Search for the cell housing the specified text and yield its (X, Y) center coordinate. 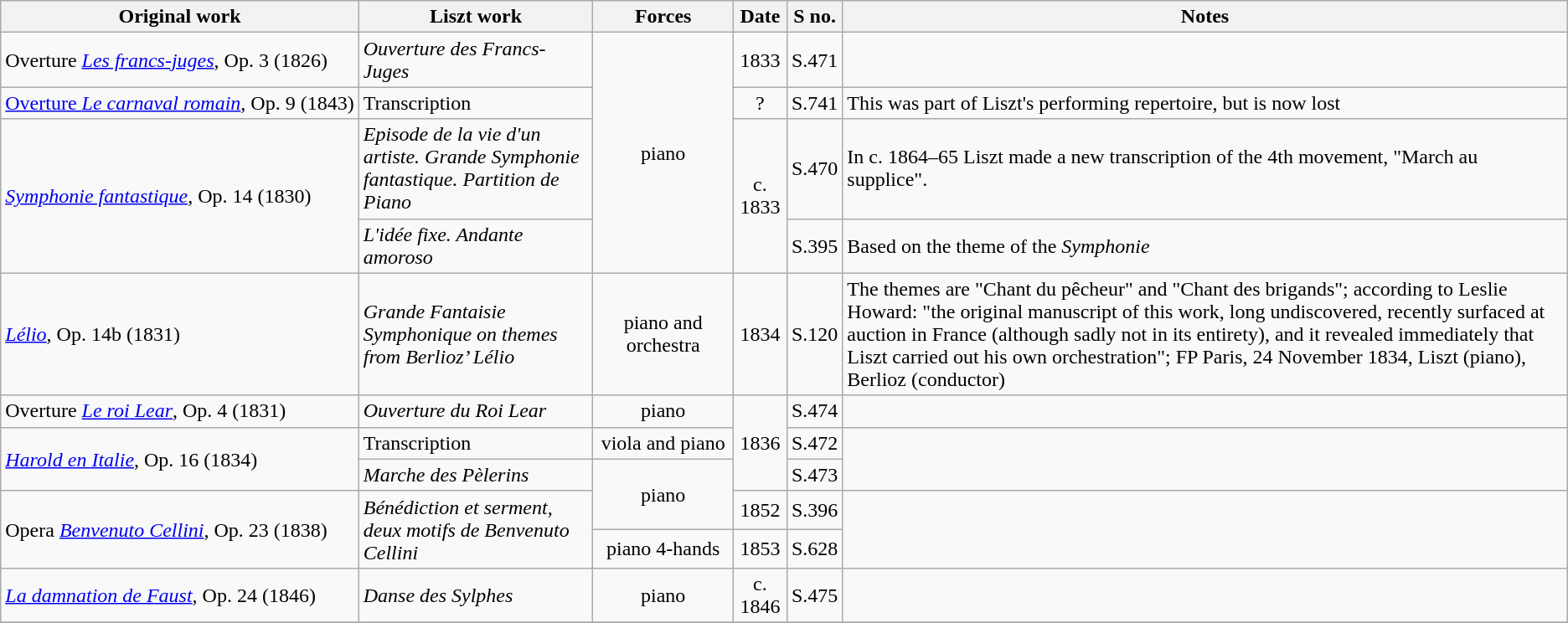
Ouverture des Francs-Juges (476, 60)
S.471 (814, 60)
Harold en Italie, Op. 16 (1834) (179, 459)
Overture Le carnaval romain, Op. 9 (1843) (179, 103)
S.120 (814, 334)
S no. (814, 17)
S.470 (814, 169)
Marche des Pèlerins (476, 475)
Original work (179, 17)
S.741 (814, 103)
? (760, 103)
La damnation de Faust, Op. 24 (1846) (179, 595)
1853 (760, 548)
S.475 (814, 595)
viola and piano (663, 443)
S.395 (814, 246)
1833 (760, 60)
Symphonie fantastique, Op. 14 (1830) (179, 196)
Overture Le roi Lear, Op. 4 (1831) (179, 411)
Forces (663, 17)
Lélio, Op. 14b (1831) (179, 334)
Date (760, 17)
S.474 (814, 411)
Grande Fantaisie Symphonique on themes from Berlioz’ Lélio (476, 334)
Liszt work (476, 17)
Ouverture du Roi Lear (476, 411)
S.396 (814, 510)
Danse des Sylphes (476, 595)
1852 (760, 510)
In c. 1864–65 Liszt made a new transcription of the 4th movement, "March au supplice". (1204, 169)
Bénédiction et serment, deux motifs de Benvenuto Cellini (476, 529)
Opera Benvenuto Cellini, Op. 23 (1838) (179, 529)
Overture Les francs-juges, Op. 3 (1826) (179, 60)
c. 1846 (760, 595)
Based on the theme of the Symphonie (1204, 246)
piano 4‑hands (663, 548)
Episode de la vie d'un artiste. Grande Symphonie fantastique. Partition de Piano (476, 169)
This was part of Liszt's performing repertoire, but is now lost (1204, 103)
S.473 (814, 475)
S.628 (814, 548)
c. 1833 (760, 196)
L'idée fixe. Andante amoroso (476, 246)
Notes (1204, 17)
1834 (760, 334)
S.472 (814, 443)
piano and orchestra (663, 334)
1836 (760, 443)
